Output the (X, Y) coordinate of the center of the cell containing the given text.  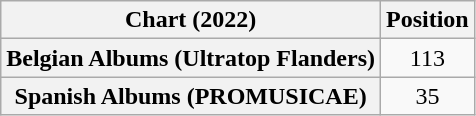
Chart (2022) (191, 20)
35 (428, 96)
Spanish Albums (PROMUSICAE) (191, 96)
Position (428, 20)
Belgian Albums (Ultratop Flanders) (191, 58)
113 (428, 58)
